From the cell containing the given text, extract its center point as [X, Y] coordinate. 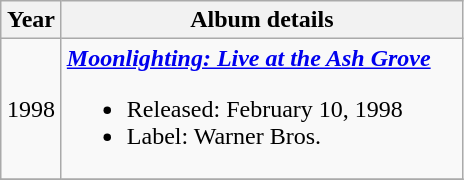
Year [32, 20]
Moonlighting: Live at the Ash GroveReleased: February 10, 1998Label: Warner Bros. [262, 109]
1998 [32, 109]
Album details [262, 20]
